Output the (X, Y) coordinate of the center of the cell containing the given text.  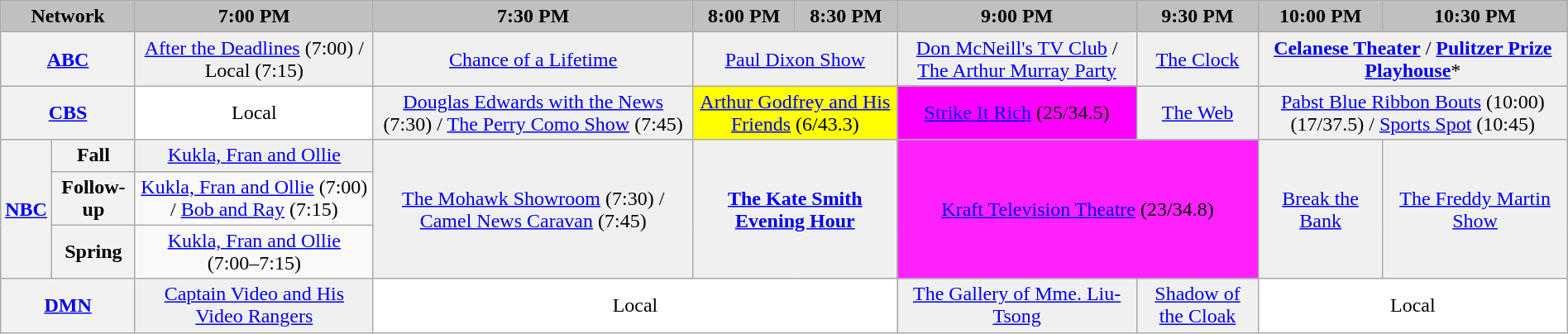
The Web (1198, 112)
8:30 PM (845, 17)
The Freddy Martin Show (1475, 209)
ABC (68, 60)
7:00 PM (254, 17)
8:00 PM (744, 17)
7:30 PM (533, 17)
NBC (26, 209)
Douglas Edwards with the News (7:30) / The Perry Como Show (7:45) (533, 112)
Break the Bank (1320, 209)
Follow-up (93, 198)
Arthur Godfrey and His Friends (6/43.3) (796, 112)
DMN (68, 306)
Spring (93, 251)
10:00 PM (1320, 17)
Network (68, 17)
The Gallery of Mme. Liu-Tsong (1017, 306)
Kukla, Fran and Ollie (7:00) / Bob and Ray (7:15) (254, 198)
Shadow of the Cloak (1198, 306)
The Mohawk Showroom (7:30) / Camel News Caravan (7:45) (533, 209)
Captain Video and His Video Rangers (254, 306)
Kukla, Fran and Ollie (254, 155)
Kukla, Fran and Ollie (7:00–7:15) (254, 251)
Chance of a Lifetime (533, 60)
Paul Dixon Show (796, 60)
Kraft Television Theatre (23/34.8) (1078, 209)
CBS (68, 112)
After the Deadlines (7:00) / Local (7:15) (254, 60)
The Clock (1198, 60)
Fall (93, 155)
Pabst Blue Ribbon Bouts (10:00) (17/37.5) / Sports Spot (10:45) (1413, 112)
9:00 PM (1017, 17)
Don McNeill's TV Club / The Arthur Murray Party (1017, 60)
Celanese Theater / Pulitzer Prize Playhouse* (1413, 60)
The Kate Smith Evening Hour (796, 209)
9:30 PM (1198, 17)
10:30 PM (1475, 17)
Strike It Rich (25/34.5) (1017, 112)
